For the text-containing cell, return its midpoint in [X, Y] coordinate format. 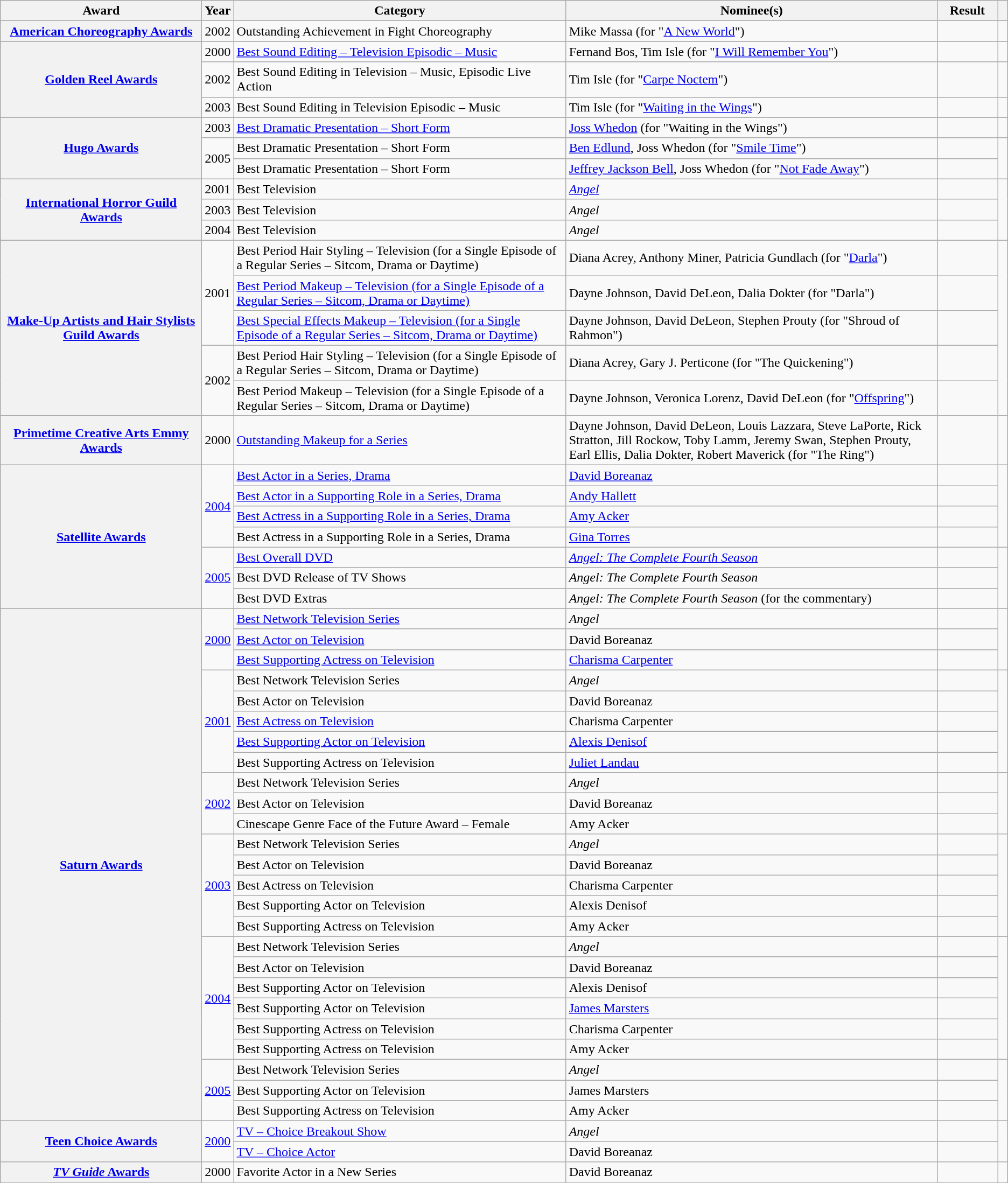
Year [218, 11]
Dayne Johnson, David DeLeon, Dalia Dokter (for "Darla") [752, 293]
Make-Up Artists and Hair Stylists Guild Awards [101, 327]
Dayne Johnson, Veronica Lorenz, David DeLeon (for "Offspring") [752, 398]
Best Sound Editing – Television Episodic – Music [400, 52]
TV Guide Awards [101, 1172]
Outstanding Achievement in Fight Choreography [400, 31]
Tim Isle (for "Carpe Noctem") [752, 80]
Best DVD Release of TV Shows [400, 578]
Favorite Actor in a New Series [400, 1172]
Mike Massa (for "A New World") [752, 31]
Best DVD Extras [400, 598]
Teen Choice Awards [101, 1142]
Jeffrey Jackson Bell, Joss Whedon (for "Not Fade Away") [752, 169]
Golden Reel Awards [101, 80]
Fernand Bos, Tim Isle (for "I Will Remember You") [752, 52]
TV – Choice Breakout Show [400, 1131]
Angel: The Complete Fourth Season (for the commentary) [752, 598]
Diana Acrey, Gary J. Perticone (for "The Quickening") [752, 363]
Award [101, 11]
Best Actor in a Series, Drama [400, 475]
Best Sound Editing in Television – Music, Episodic Live Action [400, 80]
American Choreography Awards [101, 31]
International Horror Guild Awards [101, 209]
Gina Torres [752, 537]
Juliet Landau [752, 762]
Saturn Awards [101, 865]
Outstanding Makeup for a Series [400, 440]
Dayne Johnson, David DeLeon, Stephen Prouty (for "Shroud of Rahmon") [752, 328]
Tim Isle (for "Waiting in the Wings") [752, 107]
Best Sound Editing in Television Episodic – Music [400, 107]
Best Actor in a Supporting Role in a Series, Drama [400, 496]
Primetime Creative Arts Emmy Awards [101, 440]
Diana Acrey, Anthony Miner, Patricia Gundlach (for "Darla") [752, 257]
Cinescape Genre Face of the Future Award – Female [400, 824]
TV – Choice Actor [400, 1152]
Hugo Awards [101, 148]
Andy Hallett [752, 496]
Best Overall DVD [400, 557]
Nominee(s) [752, 11]
Result [967, 11]
Category [400, 11]
Joss Whedon (for "Waiting in the Wings") [752, 128]
Ben Edlund, Joss Whedon (for "Smile Time") [752, 148]
Satellite Awards [101, 537]
Best Special Effects Makeup – Television (for a Single Episode of a Regular Series – Sitcom, Drama or Daytime) [400, 328]
